Find where the given text appears and provide that cell's center as (X, Y) coordinate. 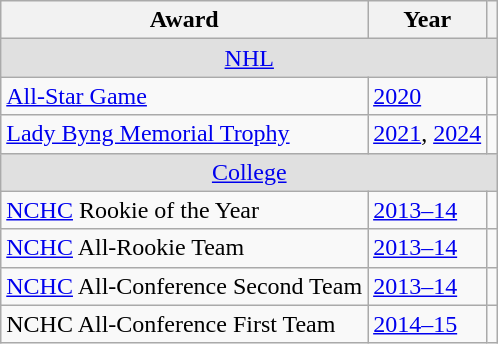
Lady Byng Memorial Trophy (184, 134)
2021, 2024 (428, 134)
2020 (428, 96)
NHL (250, 58)
Year (428, 20)
NCHC All-Rookie Team (184, 248)
All-Star Game (184, 96)
NCHC All-Conference Second Team (184, 286)
NCHC All-Conference First Team (184, 324)
NCHC Rookie of the Year (184, 210)
Award (184, 20)
College (250, 172)
2014–15 (428, 324)
